Find where the given text appears and provide that cell's center as (x, y) coordinate. 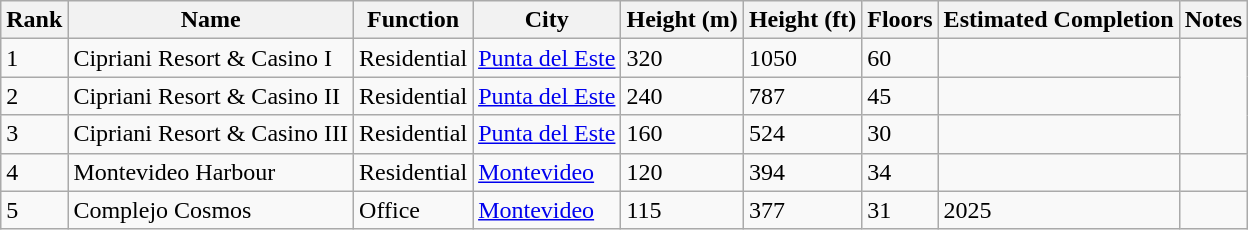
City (547, 20)
Notes (1213, 20)
160 (682, 134)
1050 (802, 58)
Complejo Cosmos (211, 210)
Rank (34, 20)
787 (802, 96)
394 (802, 172)
34 (900, 172)
Montevideo Harbour (211, 172)
Cipriani Resort & Casino II (211, 96)
240 (682, 96)
45 (900, 96)
3 (34, 134)
5 (34, 210)
320 (682, 58)
31 (900, 210)
524 (802, 134)
2025 (1058, 210)
Office (414, 210)
Height (ft) (802, 20)
4 (34, 172)
Height (m) (682, 20)
30 (900, 134)
Floors (900, 20)
Cipriani Resort & Casino I (211, 58)
Function (414, 20)
115 (682, 210)
377 (802, 210)
1 (34, 58)
Cipriani Resort & Casino III (211, 134)
Name (211, 20)
120 (682, 172)
Estimated Completion (1058, 20)
2 (34, 96)
60 (900, 58)
